Identify which cell holds the provided text, then report its [x, y] central coordinate. 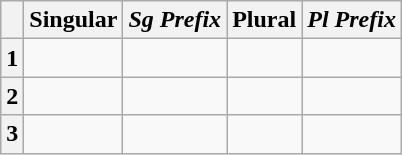
Pl Prefix [352, 20]
1 [12, 58]
3 [12, 134]
Sg Prefix [175, 20]
Singular [74, 20]
2 [12, 96]
Plural [264, 20]
